Return the (x, y) coordinate for the center point of the cell that contains the specified text.  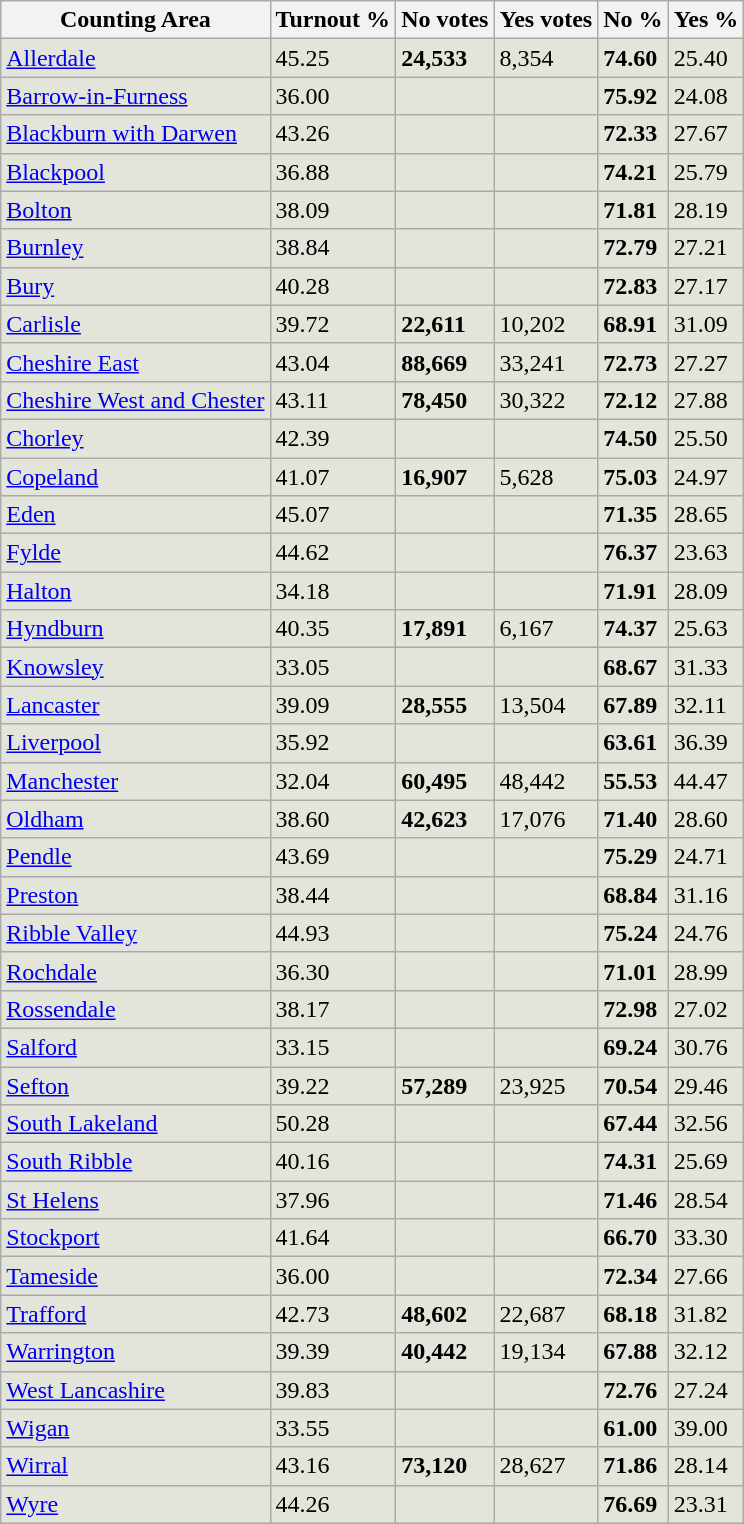
32.12 (706, 1352)
33.15 (333, 1047)
67.44 (633, 1124)
35.92 (333, 743)
5,628 (546, 477)
40.16 (333, 1162)
28.99 (706, 971)
76.37 (633, 553)
Sefton (136, 1085)
50.28 (333, 1124)
69.24 (633, 1047)
38.84 (333, 248)
32.11 (706, 705)
32.56 (706, 1124)
33.55 (333, 1428)
Yes % (706, 20)
44.47 (706, 781)
Wigan (136, 1428)
39.09 (333, 705)
28.60 (706, 819)
Trafford (136, 1314)
31.82 (706, 1314)
30.76 (706, 1047)
28,555 (445, 705)
31.16 (706, 895)
40.28 (333, 286)
28.09 (706, 591)
17,076 (546, 819)
Oldham (136, 819)
36.88 (333, 172)
40,442 (445, 1352)
67.88 (633, 1352)
74.50 (633, 438)
38.17 (333, 1009)
74.31 (633, 1162)
73,120 (445, 1466)
71.91 (633, 591)
23.31 (706, 1504)
Stockport (136, 1238)
29.46 (706, 1085)
Cheshire East (136, 362)
27.02 (706, 1009)
42,623 (445, 819)
57,289 (445, 1085)
75.03 (633, 477)
No votes (445, 20)
55.53 (633, 781)
72.33 (633, 134)
88,669 (445, 362)
39.72 (333, 324)
Pendle (136, 857)
Turnout % (333, 20)
27.88 (706, 400)
8,354 (546, 58)
71.46 (633, 1200)
70.54 (633, 1085)
28,627 (546, 1466)
Burnley (136, 248)
Copeland (136, 477)
38.44 (333, 895)
Bolton (136, 210)
72.98 (633, 1009)
72.79 (633, 248)
40.35 (333, 629)
22,687 (546, 1314)
Carlisle (136, 324)
75.92 (633, 96)
Manchester (136, 781)
10,202 (546, 324)
Ribble Valley (136, 933)
43.11 (333, 400)
31.09 (706, 324)
68.91 (633, 324)
Bury (136, 286)
39.22 (333, 1085)
42.73 (333, 1314)
25.63 (706, 629)
39.39 (333, 1352)
South Ribble (136, 1162)
43.69 (333, 857)
24.08 (706, 96)
30,322 (546, 400)
72.12 (633, 400)
36.30 (333, 971)
16,907 (445, 477)
61.00 (633, 1428)
27.66 (706, 1276)
33,241 (546, 362)
63.61 (633, 743)
Cheshire West and Chester (136, 400)
Blackburn with Darwen (136, 134)
Halton (136, 591)
Fylde (136, 553)
71.35 (633, 515)
24.76 (706, 933)
74.37 (633, 629)
6,167 (546, 629)
48,442 (546, 781)
22,611 (445, 324)
25.69 (706, 1162)
West Lancashire (136, 1390)
No % (633, 20)
71.01 (633, 971)
South Lakeland (136, 1124)
Wyre (136, 1504)
74.60 (633, 58)
44.93 (333, 933)
Liverpool (136, 743)
28.65 (706, 515)
66.70 (633, 1238)
44.26 (333, 1504)
23,925 (546, 1085)
72.83 (633, 286)
43.26 (333, 134)
44.62 (333, 553)
Lancaster (136, 705)
23.63 (706, 553)
71.81 (633, 210)
38.09 (333, 210)
28.14 (706, 1466)
Tameside (136, 1276)
28.19 (706, 210)
Allerdale (136, 58)
68.67 (633, 667)
25.79 (706, 172)
71.86 (633, 1466)
24,533 (445, 58)
42.39 (333, 438)
43.04 (333, 362)
Counting Area (136, 20)
17,891 (445, 629)
45.07 (333, 515)
72.34 (633, 1276)
Barrow-in-Furness (136, 96)
67.89 (633, 705)
75.24 (633, 933)
33.05 (333, 667)
76.69 (633, 1504)
27.27 (706, 362)
Rochdale (136, 971)
68.18 (633, 1314)
41.64 (333, 1238)
25.50 (706, 438)
Chorley (136, 438)
Yes votes (546, 20)
74.21 (633, 172)
13,504 (546, 705)
71.40 (633, 819)
72.73 (633, 362)
60,495 (445, 781)
St Helens (136, 1200)
45.25 (333, 58)
27.24 (706, 1390)
Preston (136, 895)
37.96 (333, 1200)
Rossendale (136, 1009)
72.76 (633, 1390)
Blackpool (136, 172)
Knowsley (136, 667)
28.54 (706, 1200)
Hyndburn (136, 629)
Warrington (136, 1352)
32.04 (333, 781)
75.29 (633, 857)
43.16 (333, 1466)
34.18 (333, 591)
68.84 (633, 895)
25.40 (706, 58)
24.71 (706, 857)
39.00 (706, 1428)
27.67 (706, 134)
38.60 (333, 819)
41.07 (333, 477)
39.83 (333, 1390)
24.97 (706, 477)
31.33 (706, 667)
Eden (136, 515)
27.21 (706, 248)
Wirral (136, 1466)
19,134 (546, 1352)
78,450 (445, 400)
48,602 (445, 1314)
Salford (136, 1047)
36.39 (706, 743)
27.17 (706, 286)
33.30 (706, 1238)
